From the cell containing the given text, extract its center point as [X, Y] coordinate. 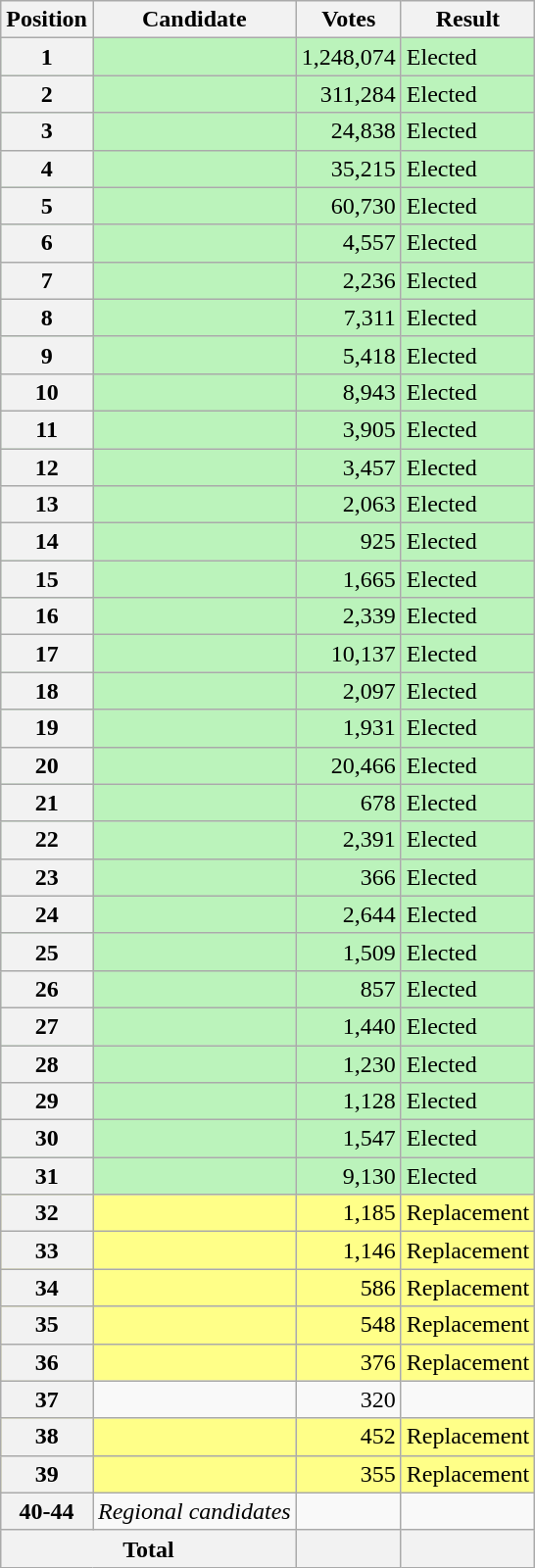
Votes [349, 20]
10,137 [349, 654]
1,185 [349, 1213]
1,230 [349, 1063]
60,730 [349, 206]
2,391 [349, 840]
3,457 [349, 467]
Position [47, 20]
Candidate [194, 20]
311,284 [349, 94]
35,215 [349, 169]
586 [349, 1288]
24,838 [349, 131]
37 [47, 1399]
20 [47, 765]
857 [349, 989]
2,644 [349, 914]
22 [47, 840]
1,931 [349, 728]
29 [47, 1102]
366 [349, 877]
1,146 [349, 1250]
28 [47, 1063]
9,130 [349, 1176]
12 [47, 467]
27 [47, 1026]
2,236 [349, 280]
35 [47, 1325]
11 [47, 429]
26 [47, 989]
2,063 [349, 505]
3,905 [349, 429]
2,097 [349, 691]
33 [47, 1250]
19 [47, 728]
36 [47, 1362]
21 [47, 803]
4,557 [349, 243]
Result [467, 20]
1,547 [349, 1139]
24 [47, 914]
17 [47, 654]
34 [47, 1288]
5 [47, 206]
4 [47, 169]
14 [47, 542]
6 [47, 243]
452 [349, 1437]
376 [349, 1362]
1,440 [349, 1026]
1,509 [349, 952]
30 [47, 1139]
Total [149, 1548]
8,943 [349, 392]
16 [47, 616]
40-44 [47, 1511]
23 [47, 877]
1,665 [349, 579]
18 [47, 691]
32 [47, 1213]
2,339 [349, 616]
10 [47, 392]
3 [47, 131]
2 [47, 94]
320 [349, 1399]
548 [349, 1325]
13 [47, 505]
25 [47, 952]
7,311 [349, 318]
7 [47, 280]
39 [47, 1474]
1,128 [349, 1102]
355 [349, 1474]
20,466 [349, 765]
1,248,074 [349, 57]
15 [47, 579]
9 [47, 355]
38 [47, 1437]
925 [349, 542]
8 [47, 318]
5,418 [349, 355]
678 [349, 803]
1 [47, 57]
Regional candidates [194, 1511]
31 [47, 1176]
